Output the [X, Y] coordinate of the center of the cell containing the given text.  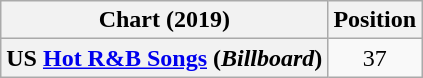
US Hot R&B Songs (Billboard) [164, 58]
37 [375, 58]
Chart (2019) [164, 20]
Position [375, 20]
